Identify which cell holds the provided text, then report its [X, Y] central coordinate. 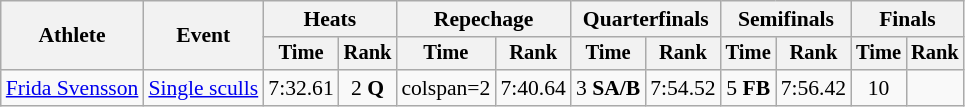
3 SA/B [608, 88]
7:56.42 [814, 88]
Single sculls [203, 88]
colspan=2 [446, 88]
Athlete [72, 36]
Repechage [484, 19]
7:32.61 [300, 88]
Heats [330, 19]
7:40.64 [532, 88]
10 [878, 88]
Semifinals [786, 19]
Frida Svensson [72, 88]
Quarterfinals [646, 19]
5 FB [748, 88]
Finals [907, 19]
7:54.52 [682, 88]
Event [203, 36]
2 Q [368, 88]
